Provide the [x, y] coordinate of the cell's center where the given text is located.  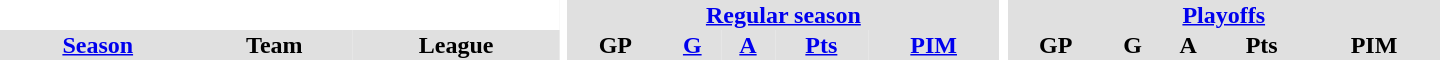
Regular season [783, 15]
Playoffs [1224, 15]
Season [98, 45]
League [456, 45]
Team [274, 45]
